Determine the [X, Y] coordinate at the center of the cell enclosing the given text.  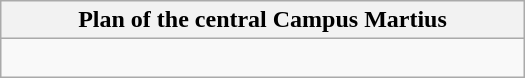
Plan of the central Campus Martius [263, 20]
